Return [x, y] of the center of cell containing provided text 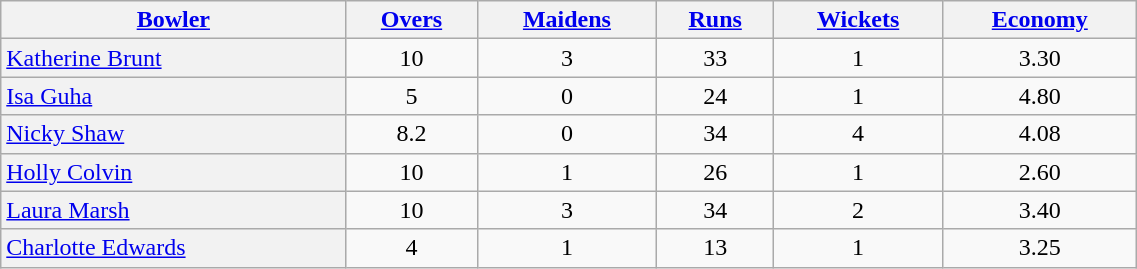
3.30 [1040, 58]
2 [858, 210]
3.25 [1040, 248]
Runs [716, 20]
Charlotte Edwards [174, 248]
26 [716, 172]
24 [716, 96]
8.2 [412, 134]
2.60 [1040, 172]
Economy [1040, 20]
33 [716, 58]
4.80 [1040, 96]
Katherine Brunt [174, 58]
3.40 [1040, 210]
Nicky Shaw [174, 134]
Laura Marsh [174, 210]
Overs [412, 20]
Holly Colvin [174, 172]
5 [412, 96]
4.08 [1040, 134]
Bowler [174, 20]
Isa Guha [174, 96]
Wickets [858, 20]
Maidens [567, 20]
13 [716, 248]
